Pinpoint the cell where the given text exists, returning its [x, y] midpoint coordinate. 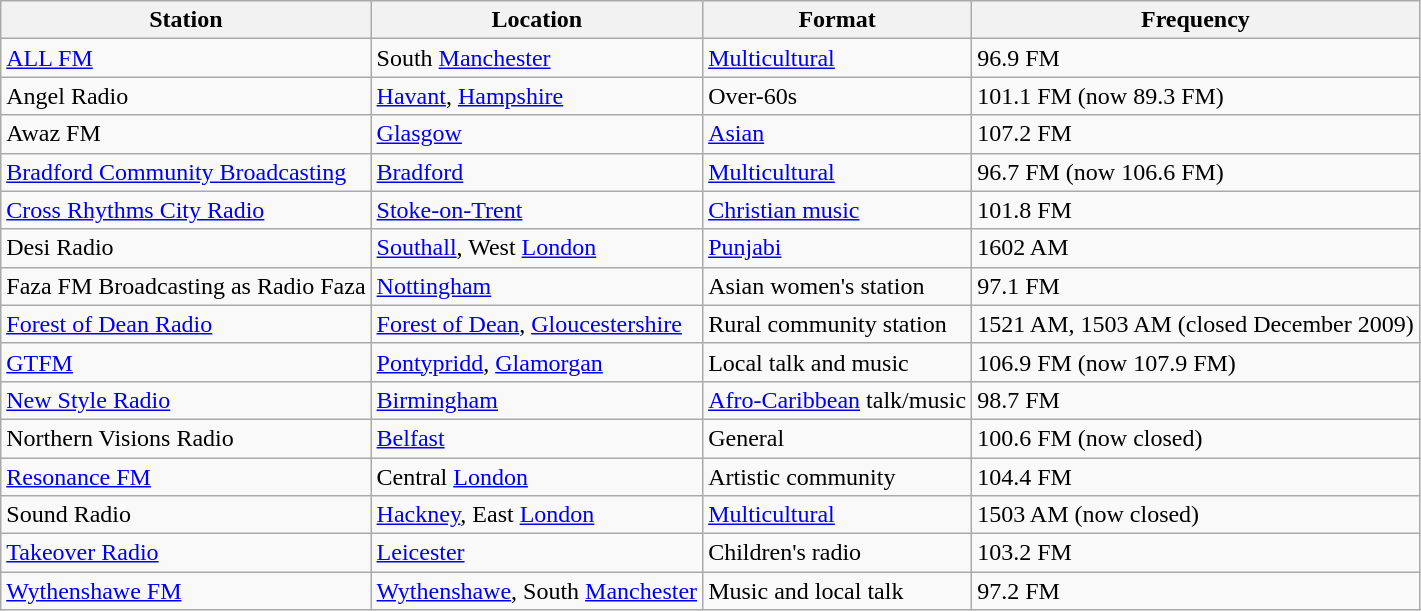
General [838, 438]
Location [537, 20]
Frequency [1196, 20]
1602 AM [1196, 248]
98.7 FM [1196, 400]
Hackney, East London [537, 515]
Pontypridd, Glamorgan [537, 362]
Takeover Radio [186, 553]
ALL FM [186, 58]
101.8 FM [1196, 210]
Music and local talk [838, 591]
101.1 FM (now 89.3 FM) [1196, 96]
1503 AM (now closed) [1196, 515]
Asian [838, 134]
Leicester [537, 553]
1521 AM, 1503 AM (closed December 2009) [1196, 324]
Christian music [838, 210]
Cross Rhythms City Radio [186, 210]
Resonance FM [186, 477]
Northern Visions Radio [186, 438]
Havant, Hampshire [537, 96]
Birmingham [537, 400]
Wythenshawe, South Manchester [537, 591]
Rural community station [838, 324]
Children's radio [838, 553]
Afro-Caribbean talk/music [838, 400]
South Manchester [537, 58]
Over-60s [838, 96]
Wythenshawe FM [186, 591]
96.9 FM [1196, 58]
107.2 FM [1196, 134]
Bradford [537, 172]
Nottingham [537, 286]
Asian women's station [838, 286]
96.7 FM (now 106.6 FM) [1196, 172]
97.2 FM [1196, 591]
Desi Radio [186, 248]
Station [186, 20]
Central London [537, 477]
Forest of Dean Radio [186, 324]
103.2 FM [1196, 553]
Punjabi [838, 248]
97.1 FM [1196, 286]
Sound Radio [186, 515]
104.4 FM [1196, 477]
Artistic community [838, 477]
GTFM [186, 362]
Belfast [537, 438]
Bradford Community Broadcasting [186, 172]
Faza FM Broadcasting as Radio Faza [186, 286]
Stoke-on-Trent [537, 210]
Format [838, 20]
106.9 FM (now 107.9 FM) [1196, 362]
100.6 FM (now closed) [1196, 438]
Local talk and music [838, 362]
Awaz FM [186, 134]
Angel Radio [186, 96]
New Style Radio [186, 400]
Southall, West London [537, 248]
Glasgow [537, 134]
Forest of Dean, Gloucestershire [537, 324]
